Pinpoint the cell where the given text exists, returning its [x, y] midpoint coordinate. 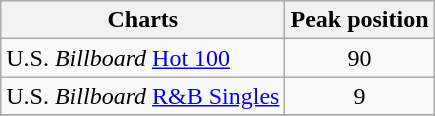
Peak position [360, 20]
90 [360, 58]
U.S. Billboard Hot 100 [143, 58]
9 [360, 96]
U.S. Billboard R&B Singles [143, 96]
Charts [143, 20]
